From the cell containing the given text, extract its center point as (x, y) coordinate. 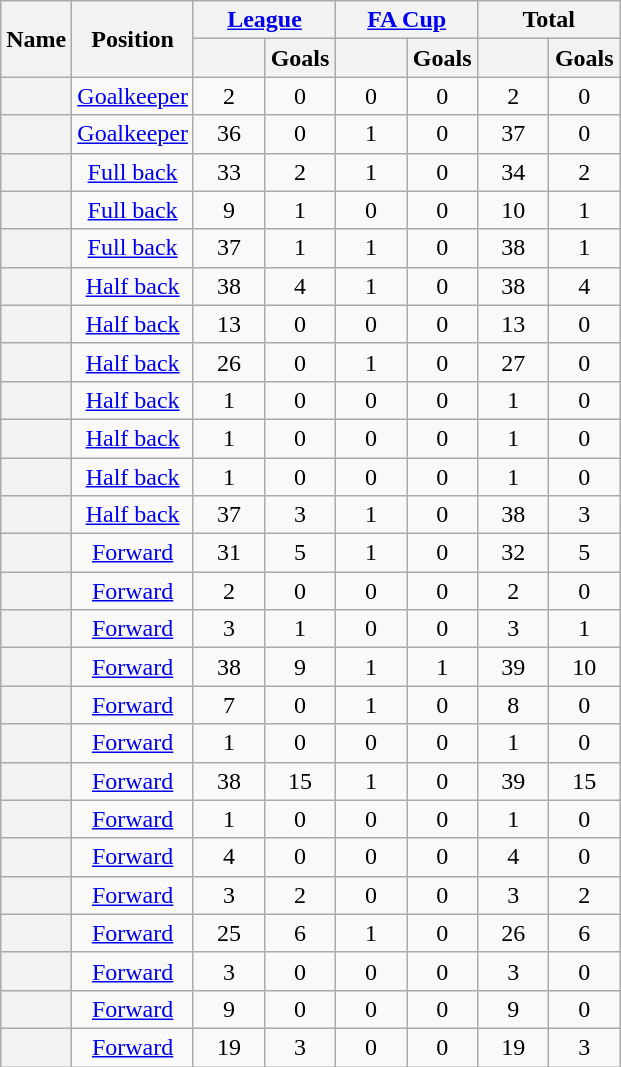
FA Cup (407, 20)
27 (514, 362)
36 (228, 134)
8 (514, 705)
Name (36, 39)
31 (228, 553)
Position (133, 39)
7 (228, 705)
34 (514, 172)
25 (228, 933)
Total (549, 20)
32 (514, 553)
League (264, 20)
33 (228, 172)
